Output the (x, y) coordinate of the center of the cell containing the given text.  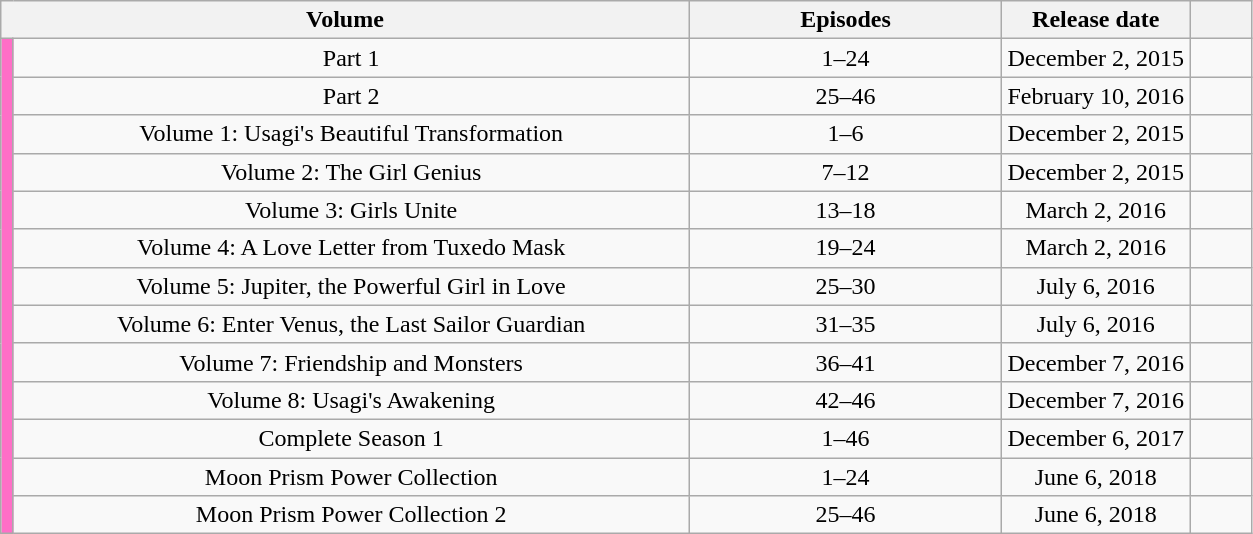
December 6, 2017 (1096, 438)
31–35 (846, 324)
Volume 3: Girls Unite (351, 210)
Part 2 (351, 96)
Volume 2: The Girl Genius (351, 172)
Complete Season 1 (351, 438)
36–41 (846, 362)
Part 1 (351, 58)
Moon Prism Power Collection 2 (351, 515)
Episodes (846, 20)
Volume (345, 20)
Volume 6: Enter Venus, the Last Sailor Guardian (351, 324)
Volume 1: Usagi's Beautiful Transformation (351, 134)
1–6 (846, 134)
13–18 (846, 210)
Volume 5: Jupiter, the Powerful Girl in Love (351, 286)
25–30 (846, 286)
7–12 (846, 172)
Volume 7: Friendship and Monsters (351, 362)
Moon Prism Power Collection (351, 477)
February 10, 2016 (1096, 96)
19–24 (846, 248)
Volume 8: Usagi's Awakening (351, 400)
42–46 (846, 400)
Volume 4: A Love Letter from Tuxedo Mask (351, 248)
Release date (1096, 20)
1–46 (846, 438)
